For the text-containing cell, return its midpoint in (x, y) coordinate format. 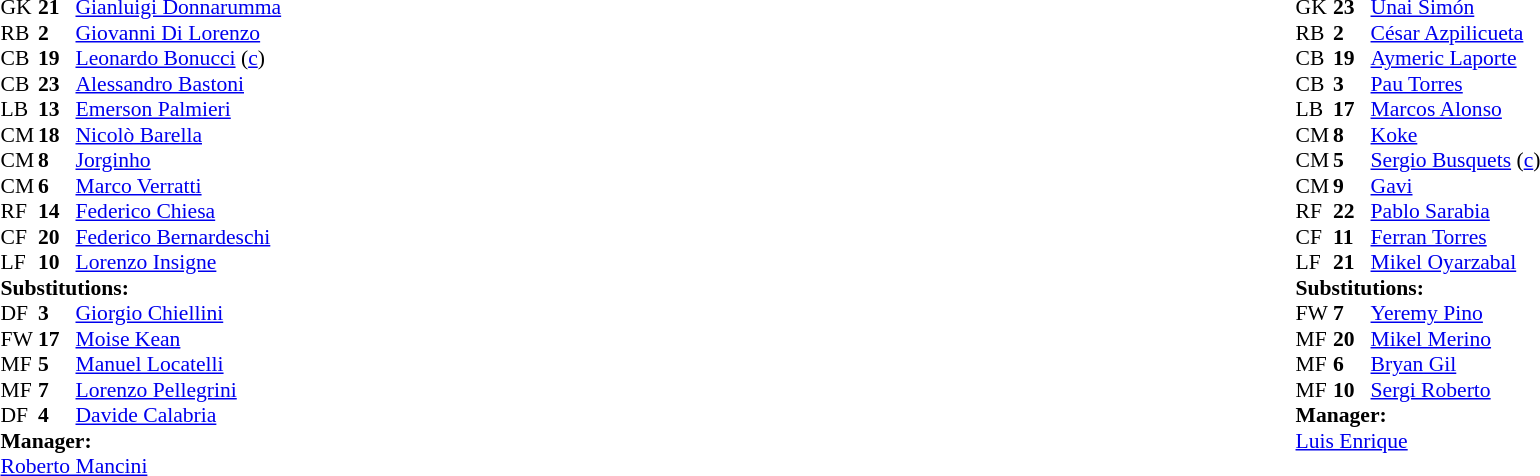
4 (57, 415)
Substitutions: (140, 288)
11 (1352, 237)
Federico Chiesa (179, 211)
Manuel Locatelli (179, 365)
Giorgio Chiellini (179, 313)
Jorginho (179, 161)
Emerson Palmieri (179, 109)
23 (57, 84)
13 (57, 109)
Lorenzo Pellegrini (179, 390)
Alessandro Bastoni (179, 84)
Nicolò Barella (179, 135)
Davide Calabria (179, 415)
14 (57, 211)
Giovanni Di Lorenzo (179, 33)
22 (1352, 211)
21 (1352, 263)
Lorenzo Insigne (179, 263)
9 (1352, 186)
Manager: (140, 441)
Marco Verratti (179, 186)
Moise Kean (179, 339)
Federico Bernardeschi (179, 237)
18 (57, 135)
Leonardo Bonucci (c) (179, 59)
